From the cell containing the given text, extract its center point as [X, Y] coordinate. 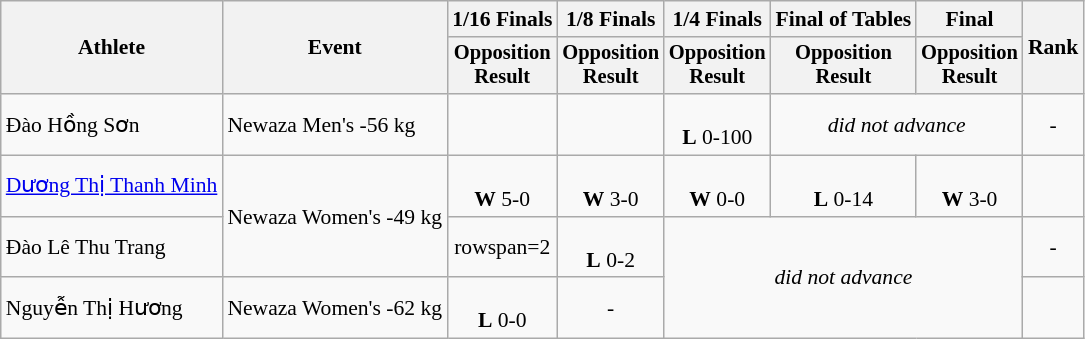
Newaza Women's -49 kg [334, 217]
L 0-2 [610, 248]
Đào Lê Thu Trang [112, 248]
1/16 Finals [502, 19]
Newaza Men's -56 kg [334, 124]
Đào Hồng Sơn [112, 124]
W 0-0 [718, 186]
rowspan=2 [502, 248]
Final of Tables [844, 19]
1/4 Finals [718, 19]
Event [334, 48]
L 0-14 [844, 186]
Athlete [112, 48]
Final [970, 19]
1/8 Finals [610, 19]
L 0-0 [502, 308]
Rank [1054, 48]
Nguyễn Thị Hương [112, 308]
Dương Thị Thanh Minh [112, 186]
Newaza Women's -62 kg [334, 308]
L 0-100 [718, 124]
W 5-0 [502, 186]
